Detect which cell encompasses the target text, then output its [X, Y] center coordinate. 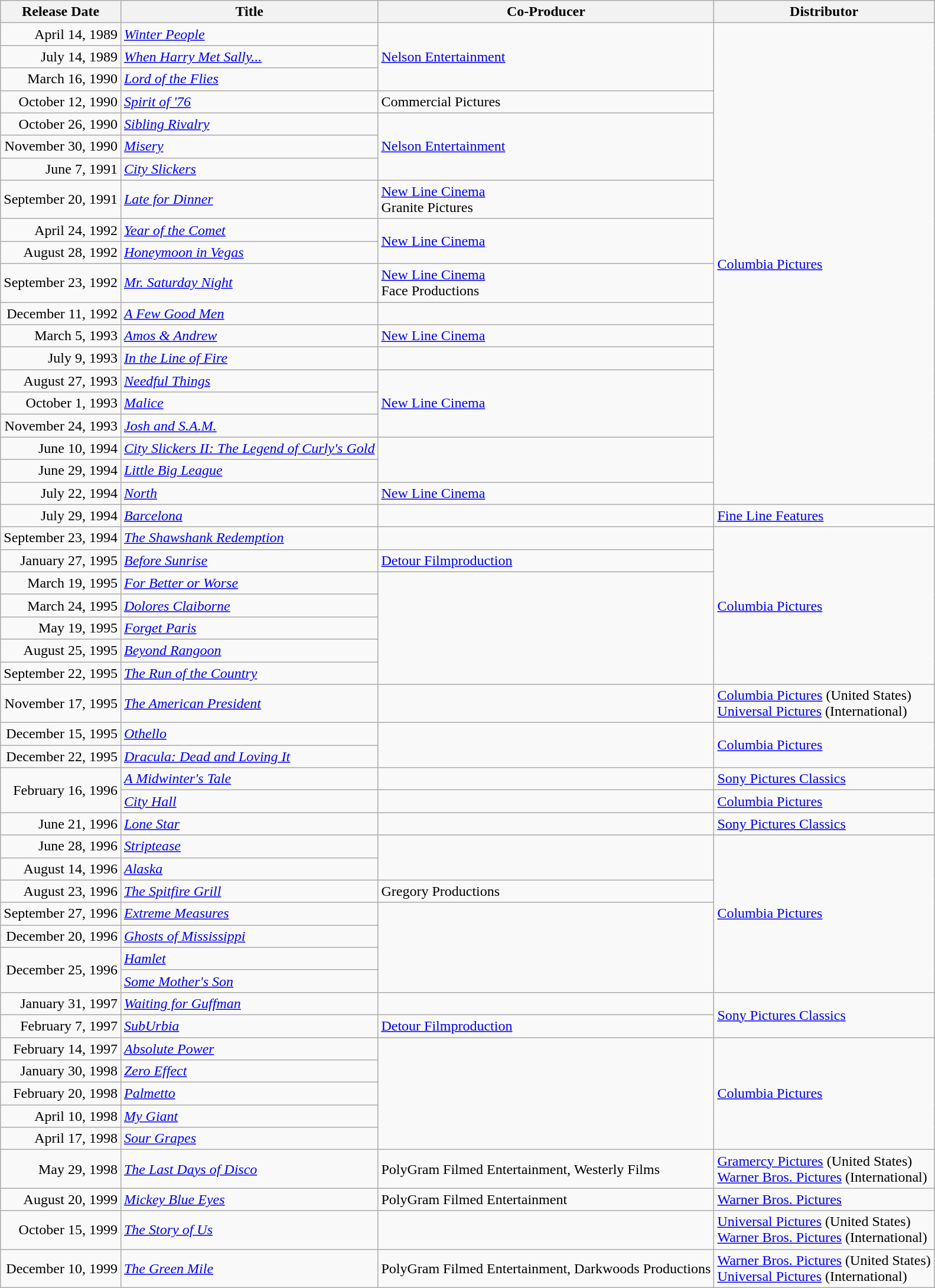
Hamlet [249, 958]
New Line CinemaFace Productions [546, 282]
When Harry Met Sally... [249, 57]
City Slickers [249, 169]
December 25, 1996 [61, 970]
July 22, 1994 [61, 493]
Striptease [249, 846]
The Story of Us [249, 1230]
March 19, 1995 [61, 583]
December 22, 1995 [61, 757]
The Green Mile [249, 1269]
Winter People [249, 34]
Palmetto [249, 1094]
Malice [249, 403]
New Line CinemaGranite Pictures [546, 200]
Warner Bros. Pictures [824, 1199]
January 27, 1995 [61, 560]
Late for Dinner [249, 200]
PolyGram Filmed Entertainment, Darkwoods Productions [546, 1269]
Before Sunrise [249, 560]
June 29, 1994 [61, 471]
September 22, 1995 [61, 673]
September 20, 1991 [61, 200]
Forget Paris [249, 628]
December 11, 1992 [61, 314]
Waiting for Guffman [249, 1003]
Columbia Pictures (United States)Universal Pictures (International) [824, 704]
June 28, 1996 [61, 846]
A Midwinter's Tale [249, 779]
Year of the Comet [249, 230]
Josh and S.A.M. [249, 426]
June 7, 1991 [61, 169]
April 17, 1998 [61, 1139]
Lone Star [249, 824]
The American President [249, 704]
October 12, 1990 [61, 102]
A Few Good Men [249, 314]
Co-Producer [546, 12]
December 10, 1999 [61, 1269]
August 20, 1999 [61, 1199]
July 14, 1989 [61, 57]
March 5, 1993 [61, 336]
October 1, 1993 [61, 403]
Extreme Measures [249, 914]
December 15, 1995 [61, 734]
September 23, 1994 [61, 538]
January 31, 1997 [61, 1003]
March 16, 1990 [61, 79]
June 10, 1994 [61, 448]
Ghosts of Mississippi [249, 936]
February 7, 1997 [61, 1026]
May 19, 1995 [61, 628]
January 30, 1998 [61, 1071]
February 14, 1997 [61, 1048]
North [249, 493]
The Last Days of Disco [249, 1169]
May 29, 1998 [61, 1169]
PolyGram Filmed Entertainment [546, 1199]
Dracula: Dead and Loving It [249, 757]
Sour Grapes [249, 1139]
April 24, 1992 [61, 230]
Lord of the Flies [249, 79]
November 17, 1995 [61, 704]
Absolute Power [249, 1048]
Spirit of '76 [249, 102]
August 28, 1992 [61, 252]
August 27, 1993 [61, 381]
July 29, 1994 [61, 516]
Little Big League [249, 471]
Warner Bros. Pictures (United States)Universal Pictures (International) [824, 1269]
My Giant [249, 1116]
Amos & Andrew [249, 336]
Gramercy Pictures (United States)Warner Bros. Pictures (International) [824, 1169]
City Slickers II: The Legend of Curly's Gold [249, 448]
Mr. Saturday Night [249, 282]
Honeymoon in Vegas [249, 252]
February 20, 1998 [61, 1094]
Needful Things [249, 381]
August 14, 1996 [61, 869]
April 10, 1998 [61, 1116]
SubUrbia [249, 1026]
June 21, 1996 [61, 824]
February 16, 1996 [61, 790]
August 25, 1995 [61, 650]
Beyond Rangoon [249, 650]
March 24, 1995 [61, 605]
Barcelona [249, 516]
The Spitfire Grill [249, 891]
Gregory Productions [546, 891]
Distributor [824, 12]
Fine Line Features [824, 516]
PolyGram Filmed Entertainment, Westerly Films [546, 1169]
December 20, 1996 [61, 936]
Title [249, 12]
Dolores Claiborne [249, 605]
Othello [249, 734]
The Run of the Country [249, 673]
October 15, 1999 [61, 1230]
November 24, 1993 [61, 426]
Sibling Rivalry [249, 124]
April 14, 1989 [61, 34]
Release Date [61, 12]
City Hall [249, 801]
Some Mother's Son [249, 981]
September 27, 1996 [61, 914]
Universal Pictures (United States)Warner Bros. Pictures (International) [824, 1230]
The Shawshank Redemption [249, 538]
For Better or Worse [249, 583]
Commercial Pictures [546, 102]
In the Line of Fire [249, 358]
October 26, 1990 [61, 124]
Zero Effect [249, 1071]
Mickey Blue Eyes [249, 1199]
September 23, 1992 [61, 282]
August 23, 1996 [61, 891]
November 30, 1990 [61, 146]
Misery [249, 146]
Alaska [249, 869]
July 9, 1993 [61, 358]
